Detect which cell encompasses the target text, then output its [X, Y] center coordinate. 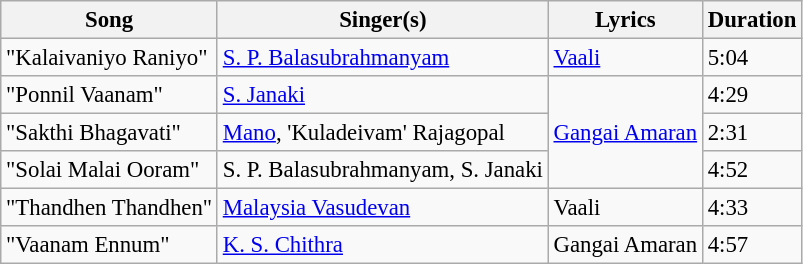
"Ponnil Vaanam" [110, 95]
S. Janaki [382, 95]
4:57 [752, 245]
2:31 [752, 133]
"Thandhen Thandhen" [110, 208]
Duration [752, 20]
Mano, 'Kuladeivam' Rajagopal [382, 133]
Song [110, 20]
Malaysia Vasudevan [382, 208]
Lyrics [625, 20]
K. S. Chithra [382, 245]
"Sakthi Bhagavati" [110, 133]
4:33 [752, 208]
5:04 [752, 58]
S. P. Balasubrahmanyam [382, 58]
"Vaanam Ennum" [110, 245]
"Solai Malai Ooram" [110, 170]
4:29 [752, 95]
S. P. Balasubrahmanyam, S. Janaki [382, 170]
"Kalaivaniyo Raniyo" [110, 58]
Singer(s) [382, 20]
4:52 [752, 170]
